Return the (X, Y) coordinate for the center point of the cell that contains the specified text.  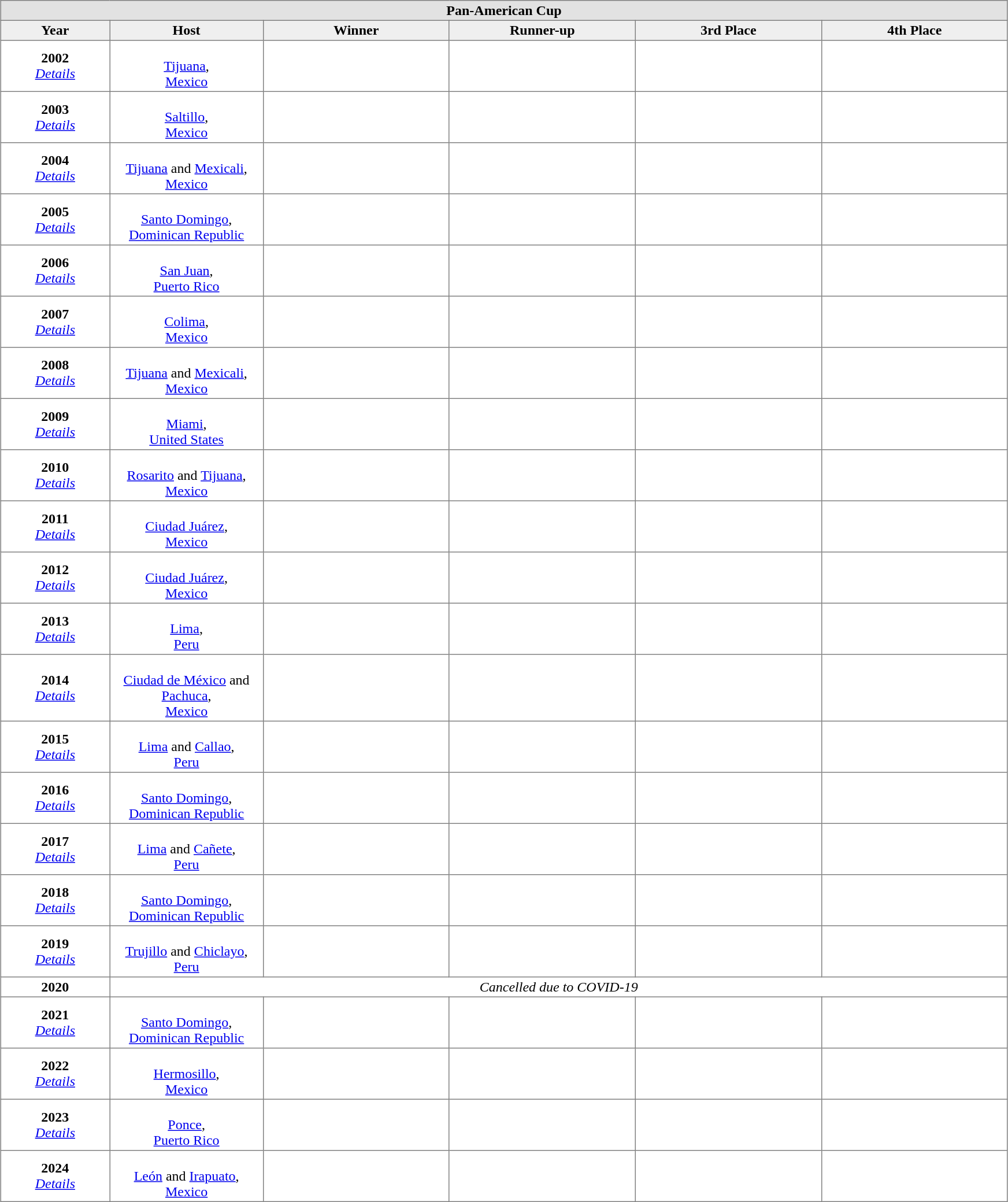
Ponce,Puerto Rico (186, 1125)
2008Details (55, 373)
Winner (356, 30)
San Juan, Puerto Rico (186, 271)
2021Details (55, 1022)
Colima, Mexico (186, 321)
2009Details (55, 424)
2004Details (55, 168)
2018Details (55, 900)
Cancelled due to COVID-19 (558, 987)
Runner-up (542, 30)
4th Place (914, 30)
2003Details (55, 117)
2014Details (55, 688)
Year (55, 30)
Rosarito and Tijuana, Mexico (186, 475)
Miami, United States (186, 424)
León and Irapuato,Mexico (186, 1176)
2007Details (55, 321)
Ciudad de México and Pachuca, Mexico (186, 688)
Host (186, 30)
2023Details (55, 1125)
2020 (55, 987)
2005Details (55, 219)
2002Details (55, 66)
2006Details (55, 271)
2017Details (55, 849)
2024Details (55, 1176)
2015Details (55, 746)
2011Details (55, 526)
Lima and Cañete, Peru (186, 849)
Trujillo and Chiclayo, Peru (186, 951)
Lima, Peru (186, 628)
2019Details (55, 951)
Hermosillo,Mexico (186, 1074)
3rd Place (728, 30)
2012Details (55, 578)
Tijuana, Mexico (186, 66)
Saltillo, Mexico (186, 117)
Pan-American Cup (504, 10)
2016Details (55, 798)
Lima and Callao, Peru (186, 746)
2013Details (55, 628)
2010Details (55, 475)
2022Details (55, 1074)
